For the text-containing cell, return its midpoint in (x, y) coordinate format. 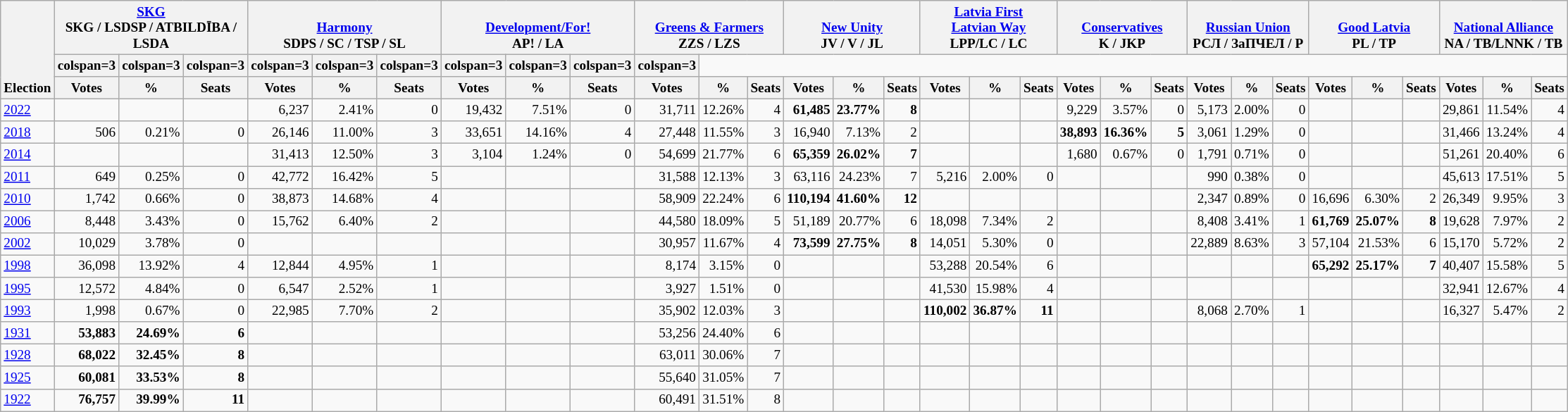
2006 (27, 222)
2022 (27, 110)
12.67% (1507, 289)
55,640 (667, 377)
24.23% (859, 177)
1,742 (87, 199)
44,580 (667, 222)
30.06% (723, 356)
Latvia FirstLatvian WayLPP/LC / LC (988, 28)
39.99% (151, 400)
1.24% (538, 155)
3.57% (1126, 110)
16.42% (344, 177)
2.52% (344, 289)
Greens & FarmersZZS / LZS (709, 28)
19,432 (473, 110)
21.53% (1378, 244)
0.25% (151, 177)
Election (27, 50)
12.03% (723, 311)
22,889 (1209, 244)
16,696 (1331, 199)
0.71% (1252, 155)
12.13% (723, 177)
2011 (27, 177)
2,347 (1209, 199)
38,873 (280, 199)
65,292 (1331, 266)
4.84% (151, 289)
Russian UnionРСЛ / ЗаПЧЕЛ / P (1248, 28)
2.41% (344, 110)
61,485 (809, 110)
63,116 (809, 177)
0.38% (1252, 177)
24.40% (723, 333)
7.34% (995, 222)
15.98% (995, 289)
506 (87, 132)
3,927 (667, 289)
15,762 (280, 222)
73,599 (809, 244)
1,680 (1078, 155)
12,572 (87, 289)
45,613 (1461, 177)
3.43% (151, 222)
33.53% (151, 377)
11.67% (723, 244)
26.02% (859, 155)
38,893 (1078, 132)
14.16% (538, 132)
32.45% (151, 356)
0.66% (151, 199)
ConservativesK / JKP (1121, 28)
42,772 (280, 177)
1931 (27, 333)
2002 (27, 244)
14.68% (344, 199)
11.00% (344, 132)
12.50% (344, 155)
National AllianceNA / TB/LNNK / TB (1503, 28)
15,170 (1461, 244)
6.40% (344, 222)
9.95% (1507, 199)
3.15% (723, 266)
16,940 (809, 132)
31.05% (723, 377)
35,902 (667, 311)
8.63% (1252, 244)
61,769 (1331, 222)
7.51% (538, 110)
22,985 (280, 311)
41.60% (859, 199)
11.54% (1507, 110)
3.78% (151, 244)
13.92% (151, 266)
1.29% (1252, 132)
2010 (27, 199)
12.26% (723, 110)
60,491 (667, 400)
58,909 (667, 199)
12 (902, 199)
19,628 (1461, 222)
110,194 (809, 199)
1993 (27, 311)
20.77% (859, 222)
New UnityJV / V / JL (852, 28)
15.58% (1507, 266)
29,861 (1461, 110)
1995 (27, 289)
18.09% (723, 222)
31,466 (1461, 132)
8,408 (1209, 222)
53,256 (667, 333)
18,098 (945, 222)
16,327 (1461, 311)
25.07% (1378, 222)
22.24% (723, 199)
32,941 (1461, 289)
40,407 (1461, 266)
76,757 (87, 400)
23.77% (859, 110)
33,651 (473, 132)
5,173 (1209, 110)
6.30% (1378, 199)
3,061 (1209, 132)
8,448 (87, 222)
5.30% (995, 244)
36,098 (87, 266)
11.55% (723, 132)
6,547 (280, 289)
7.70% (344, 311)
649 (87, 177)
27.75% (859, 244)
1925 (27, 377)
7.97% (1507, 222)
26,146 (280, 132)
51,261 (1461, 155)
0.21% (151, 132)
53,288 (945, 266)
26,349 (1461, 199)
65,359 (809, 155)
4.95% (344, 266)
110,002 (945, 311)
20.54% (995, 266)
Development/For!AP! / LA (538, 28)
990 (1209, 177)
12,844 (280, 266)
16.36% (1126, 132)
68,022 (87, 356)
1,998 (87, 311)
25.17% (1378, 266)
1998 (27, 266)
8,068 (1209, 311)
36.87% (995, 311)
14,051 (945, 244)
HarmonySDPS / SC / TSP / SL (345, 28)
5.72% (1507, 244)
1922 (27, 400)
63,011 (667, 356)
3.41% (1252, 222)
1928 (27, 356)
27,448 (667, 132)
1.51% (723, 289)
1,791 (1209, 155)
SKGSKG / LSDSP / ATBILDĪBA / LSDA (151, 28)
5,216 (945, 177)
2014 (27, 155)
53,883 (87, 333)
7.13% (859, 132)
13.24% (1507, 132)
9,229 (1078, 110)
20.40% (1507, 155)
17.51% (1507, 177)
5.47% (1507, 311)
24.69% (151, 333)
60,081 (87, 377)
2018 (27, 132)
31,413 (280, 155)
2.70% (1252, 311)
30,957 (667, 244)
21.77% (723, 155)
31,711 (667, 110)
10,029 (87, 244)
41,530 (945, 289)
57,104 (1331, 244)
31,588 (667, 177)
54,699 (667, 155)
Good LatviaPL / TP (1374, 28)
6,237 (280, 110)
31.51% (723, 400)
8,174 (667, 266)
0.89% (1252, 199)
3,104 (473, 155)
51,189 (809, 222)
